Output the (x, y) coordinate of the center of the cell containing the given text.  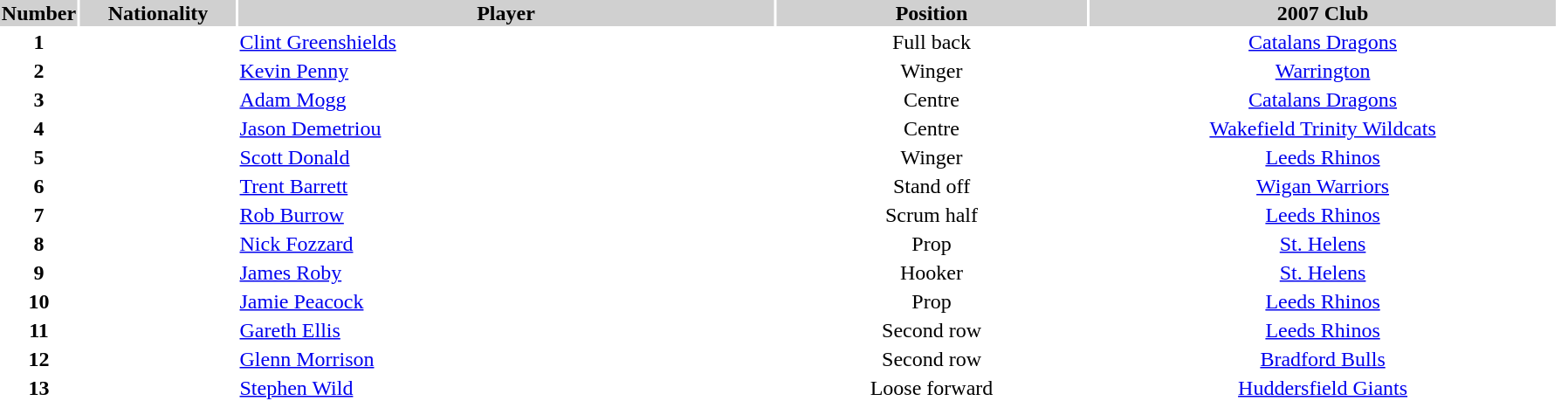
Nick Fozzard (506, 244)
Wakefield Trinity Wildcats (1323, 128)
9 (38, 273)
4 (38, 128)
Stephen Wild (506, 388)
1 (38, 42)
Huddersfield Giants (1323, 388)
Position (932, 13)
Warrington (1323, 71)
Trent Barrett (506, 186)
6 (38, 186)
Jamie Peacock (506, 301)
2 (38, 71)
Kevin Penny (506, 71)
Jason Demetriou (506, 128)
Bradford Bulls (1323, 359)
Loose forward (932, 388)
Wigan Warriors (1323, 186)
James Roby (506, 273)
7 (38, 215)
Scrum half (932, 215)
Adam Mogg (506, 100)
10 (38, 301)
Clint Greenshields (506, 42)
8 (38, 244)
Glenn Morrison (506, 359)
3 (38, 100)
Player (506, 13)
Number (38, 13)
13 (38, 388)
Gareth Ellis (506, 330)
2007 Club (1323, 13)
Nationality (158, 13)
Scott Donald (506, 157)
Hooker (932, 273)
12 (38, 359)
Stand off (932, 186)
11 (38, 330)
5 (38, 157)
Rob Burrow (506, 215)
Full back (932, 42)
